Provide the (x, y) coordinate of the cell's center where the given text is located.  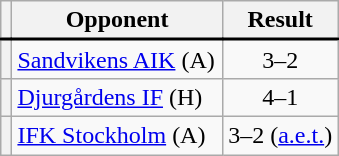
Sandvikens AIK (A) (117, 60)
3–2 (280, 60)
4–1 (280, 97)
Opponent (117, 20)
3–2 (a.e.t.) (280, 135)
Result (280, 20)
Djurgårdens IF (H) (117, 97)
IFK Stockholm (A) (117, 135)
